Locate the cell with the specified text and output its [X, Y] center coordinate. 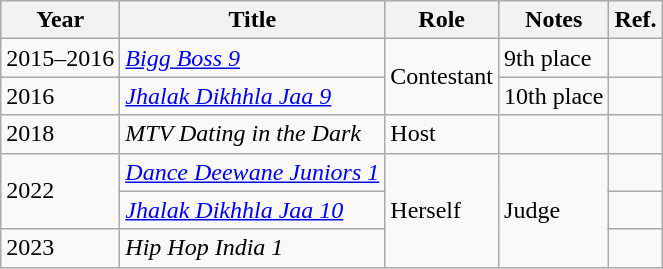
Notes [554, 20]
Bigg Boss 9 [252, 58]
Herself [442, 210]
Dance Deewane Juniors 1 [252, 172]
Jhalak Dikhhla Jaa 9 [252, 96]
2022 [60, 191]
2023 [60, 248]
10th place [554, 96]
Host [442, 134]
Jhalak Dikhhla Jaa 10 [252, 210]
MTV Dating in the Dark [252, 134]
Title [252, 20]
Judge [554, 210]
Hip Hop India 1 [252, 248]
2018 [60, 134]
Role [442, 20]
2016 [60, 96]
9th place [554, 58]
Year [60, 20]
Ref. [636, 20]
2015–2016 [60, 58]
Contestant [442, 77]
